Output the [x, y] coordinate of the center of the cell containing the given text.  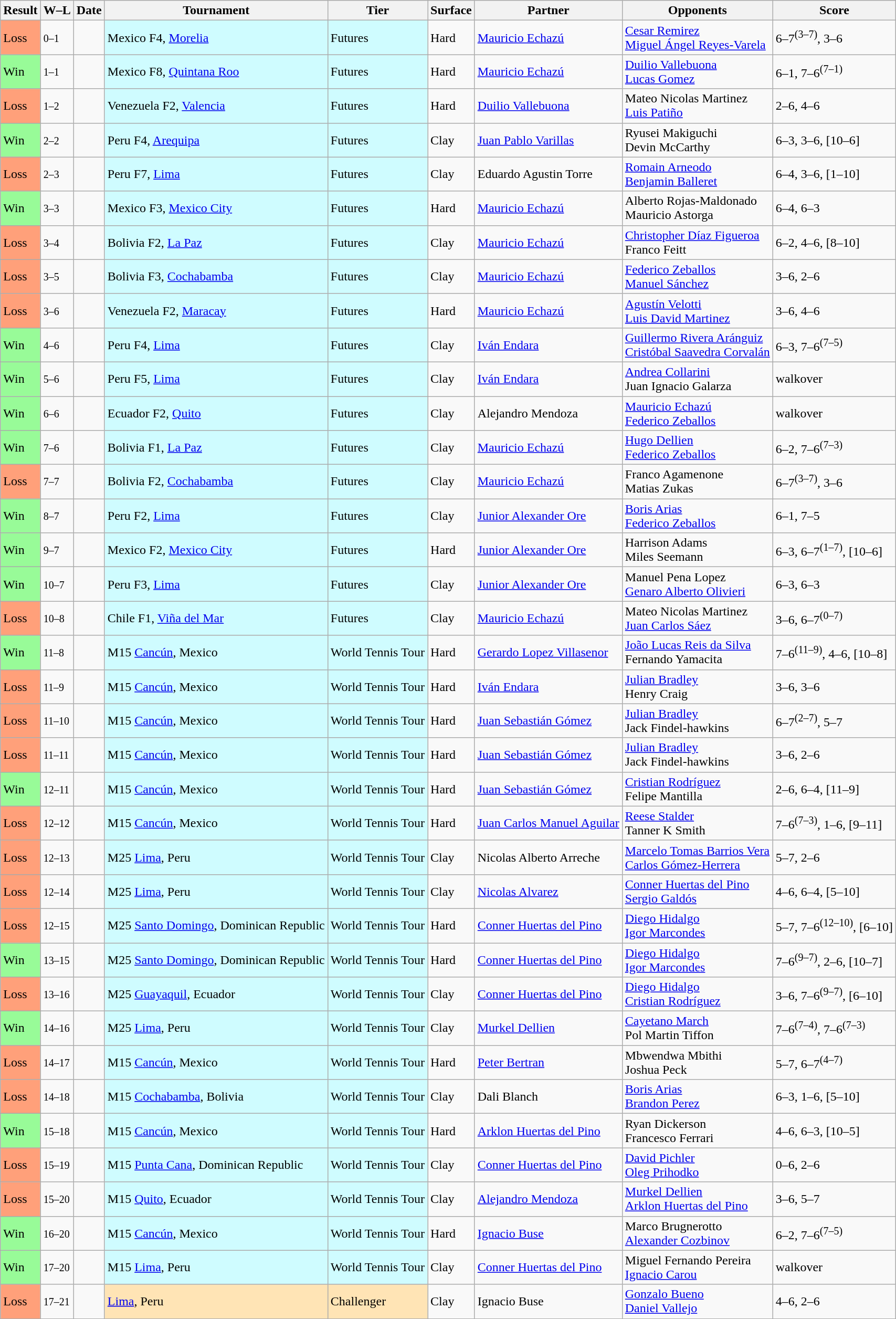
6–3, 1–6, [5–10] [834, 1096]
Cesar Remirez Miguel Ángel Reyes-Varela [697, 38]
Marcelo Tomas Barrios Vera Carlos Gómez-Herrera [697, 857]
7–6(11–9), 4–6, [10–8] [834, 652]
Mauricio Echazú Federico Zeballos [697, 413]
Juan Carlos Manuel Aguilar [548, 823]
Ryan Dickerson Francesco Ferrari [697, 1131]
6–3, 3–6, [10–6] [834, 140]
7–6(7–3), 1–6, [9–11] [834, 823]
6–2, 7–6(7–3) [834, 447]
M15 Cochabamba, Bolivia [216, 1096]
Venezuela F2, Maracay [216, 311]
6–6 [57, 413]
4–6, 2–6 [834, 1301]
5–6 [57, 379]
Juan Pablo Varillas [548, 140]
Arklon Huertas del Pino [548, 1131]
2–6, 4–6 [834, 106]
Mexico F8, Quintana Roo [216, 71]
Eduardo Agustin Torre [548, 174]
6–1, 7–6(7–1) [834, 71]
12–11 [57, 789]
Score [834, 11]
13–15 [57, 960]
Romain Arneodo Benjamin Balleret [697, 174]
João Lucas Reis da Silva Fernando Yamacita [697, 652]
Agustín Velotti Luis David Martinez [697, 311]
Surface [451, 11]
15–18 [57, 1131]
Bolivia F3, Cochabamba [216, 276]
Nicolas Alberto Arreche [548, 857]
4–6 [57, 344]
Peru F3, Lima [216, 584]
David Pichler Oleg Prihodko [697, 1165]
Boris Arias Brandon Perez [697, 1096]
Harrison Adams Miles Seemann [697, 550]
Christopher Díaz Figueroa Franco Feitt [697, 243]
Bolivia F2, Cochabamba [216, 482]
11–10 [57, 720]
M15 Punta Cana, Dominican Republic [216, 1165]
3–4 [57, 243]
Mateo Nicolas Martinez Juan Carlos Sáez [697, 619]
W–L [57, 11]
Date [89, 11]
1–2 [57, 106]
15–19 [57, 1165]
Nicolas Alvarez [548, 892]
5–7, 7–6(12–10), [6–10] [834, 925]
17–21 [57, 1301]
Hugo Dellien Federico Zeballos [697, 447]
Alberto Rojas-Maldonado Mauricio Astorga [697, 208]
Tier [377, 11]
Manuel Pena Lopez Genaro Alberto Olivieri [697, 584]
Andrea Collarini Juan Ignacio Galarza [697, 379]
7–6(9–7), 2–6, [10–7] [834, 960]
6–3, 6–3 [834, 584]
Murkel Dellien [548, 1028]
5–7, 6–7(4–7) [834, 1063]
3–6, 4–6 [834, 311]
2–3 [57, 174]
13–16 [57, 995]
Cayetano March Pol Martin Tiffon [697, 1028]
Peru F7, Lima [216, 174]
6–3, 6–7(1–7), [10–6] [834, 550]
Result [20, 11]
2–2 [57, 140]
Franco Agamenone Matias Zukas [697, 482]
6–3, 7–6(7–5) [834, 344]
Mexico F3, Mexico City [216, 208]
15–20 [57, 1199]
16–20 [57, 1233]
Federico Zeballos Manuel Sánchez [697, 276]
7–6(7–4), 7–6(7–3) [834, 1028]
Tournament [216, 11]
12–13 [57, 857]
Murkel Dellien Arklon Huertas del Pino [697, 1199]
4–6, 6–3, [10–5] [834, 1131]
Peru F4, Lima [216, 344]
4–6, 6–4, [5–10] [834, 892]
12–14 [57, 892]
7–7 [57, 482]
Miguel Fernando Pereira Ignacio Carou [697, 1268]
Cristian Rodríguez Felipe Mantilla [697, 789]
3–6, 3–6 [834, 687]
Dali Blanch [548, 1096]
M15 Lima, Peru [216, 1268]
Marco Brugnerotto Alexander Cozbinov [697, 1233]
M25 Guayaquil, Ecuador [216, 995]
Bolivia F1, La Paz [216, 447]
Mateo Nicolas Martinez Luis Patiño [697, 106]
6–4, 3–6, [1–10] [834, 174]
Gonzalo Bueno Daniel Vallejo [697, 1301]
Boris Arias Federico Zeballos [697, 516]
8–7 [57, 516]
3–5 [57, 276]
12–12 [57, 823]
Peru F5, Lima [216, 379]
11–11 [57, 755]
3–6, 5–7 [834, 1199]
Peru F2, Lima [216, 516]
3–6, 7–6(9–7), [6–10] [834, 995]
10–8 [57, 619]
Duilio Vallebuona Lucas Gomez [697, 71]
Mexico F4, Morelia [216, 38]
1–1 [57, 71]
6–4, 6–3 [834, 208]
0–1 [57, 38]
Gerardo Lopez Villasenor [548, 652]
11–9 [57, 687]
9–7 [57, 550]
Chile F1, Viña del Mar [216, 619]
Bolivia F2, La Paz [216, 243]
6–7(2–7), 5–7 [834, 720]
Opponents [697, 11]
Ecuador F2, Quito [216, 413]
12–15 [57, 925]
Guillermo Rivera Aránguiz Cristóbal Saavedra Corvalán [697, 344]
M15 Quito, Ecuador [216, 1199]
Diego Hidalgo Cristian Rodríguez [697, 995]
Duilio Vallebuona [548, 106]
Peru F4, Arequipa [216, 140]
6–2, 4–6, [8–10] [834, 243]
Conner Huertas del Pino Sergio Galdós [697, 892]
0–6, 2–6 [834, 1165]
3–3 [57, 208]
10–7 [57, 584]
5–7, 2–6 [834, 857]
6–2, 7–6(7–5) [834, 1233]
Lima, Peru [216, 1301]
3–6, 6–7(0–7) [834, 619]
3–6 [57, 311]
Partner [548, 11]
Peter Bertran [548, 1063]
11–8 [57, 652]
Reese Stalder Tanner K Smith [697, 823]
14–18 [57, 1096]
17–20 [57, 1268]
2–6, 6–4, [11–9] [834, 789]
6–1, 7–5 [834, 516]
Challenger [377, 1301]
Julian Bradley Henry Craig [697, 687]
14–17 [57, 1063]
14–16 [57, 1028]
Mexico F2, Mexico City [216, 550]
7–6 [57, 447]
Venezuela F2, Valencia [216, 106]
Ryusei Makiguchi Devin McCarthy [697, 140]
Mbwendwa Mbithi Joshua Peck [697, 1063]
